Detect which cell encompasses the target text, then output its [X, Y] center coordinate. 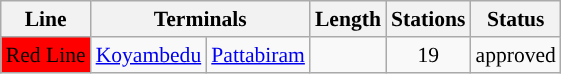
Pattabiram [258, 55]
approved [516, 55]
Red Line [46, 55]
Stations [428, 19]
Length [348, 19]
Terminals [200, 19]
Status [516, 19]
Koyambedu [149, 55]
19 [428, 55]
Line [46, 19]
